Identify which cell holds the provided text, then report its [X, Y] central coordinate. 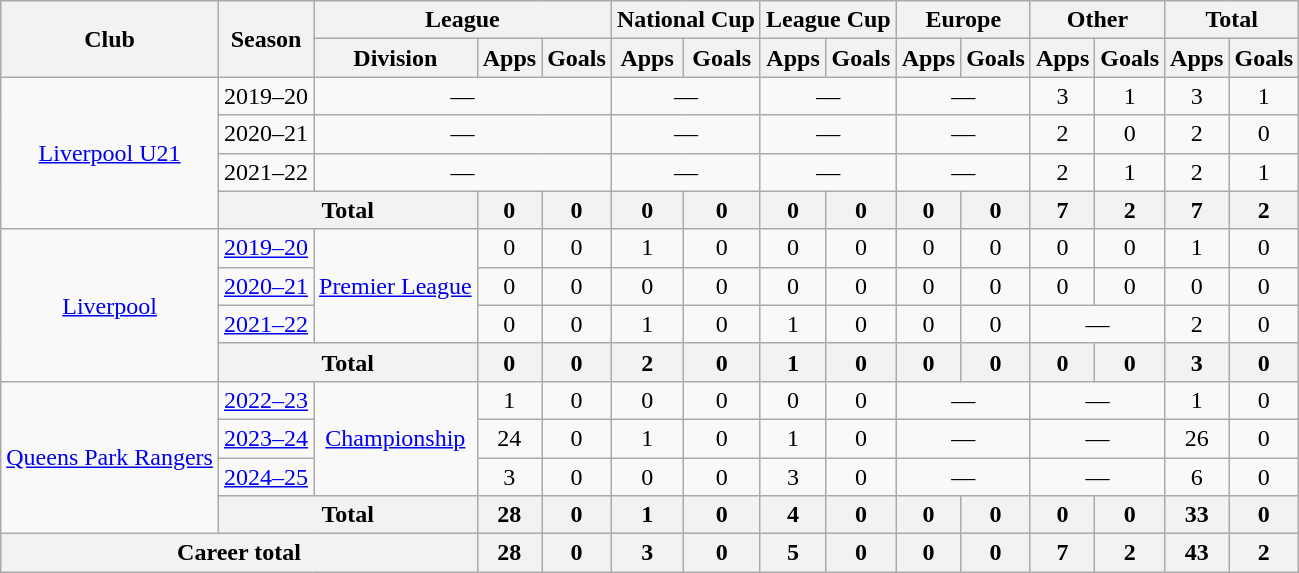
26 [1197, 438]
Club [110, 39]
Premier League [396, 286]
43 [1197, 553]
2024–25 [266, 477]
2023–24 [266, 438]
Liverpool U21 [110, 153]
League [463, 20]
24 [509, 438]
6 [1197, 477]
2022–23 [266, 400]
Championship [396, 438]
League Cup [828, 20]
Career total [239, 553]
Queens Park Rangers [110, 457]
33 [1197, 515]
Division [396, 58]
Liverpool [110, 305]
Season [266, 39]
Europe [963, 20]
5 [792, 553]
4 [792, 515]
National Cup [686, 20]
Other [1097, 20]
